Extract the [x, y] coordinate from the center of the cell holding the provided text.  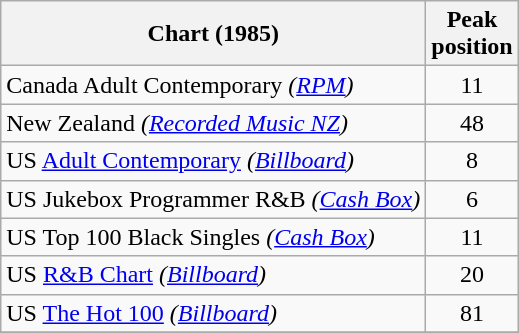
US Jukebox Programmer R&B (Cash Box) [214, 199]
48 [472, 123]
81 [472, 313]
Canada Adult Contemporary (RPM) [214, 85]
US Top 100 Black Singles (Cash Box) [214, 237]
8 [472, 161]
20 [472, 275]
6 [472, 199]
New Zealand (Recorded Music NZ) [214, 123]
US Adult Contemporary (Billboard) [214, 161]
US The Hot 100 (Billboard) [214, 313]
Peakposition [472, 34]
US R&B Chart (Billboard) [214, 275]
Chart (1985) [214, 34]
